Locate the cell with the specified text and output its [X, Y] center coordinate. 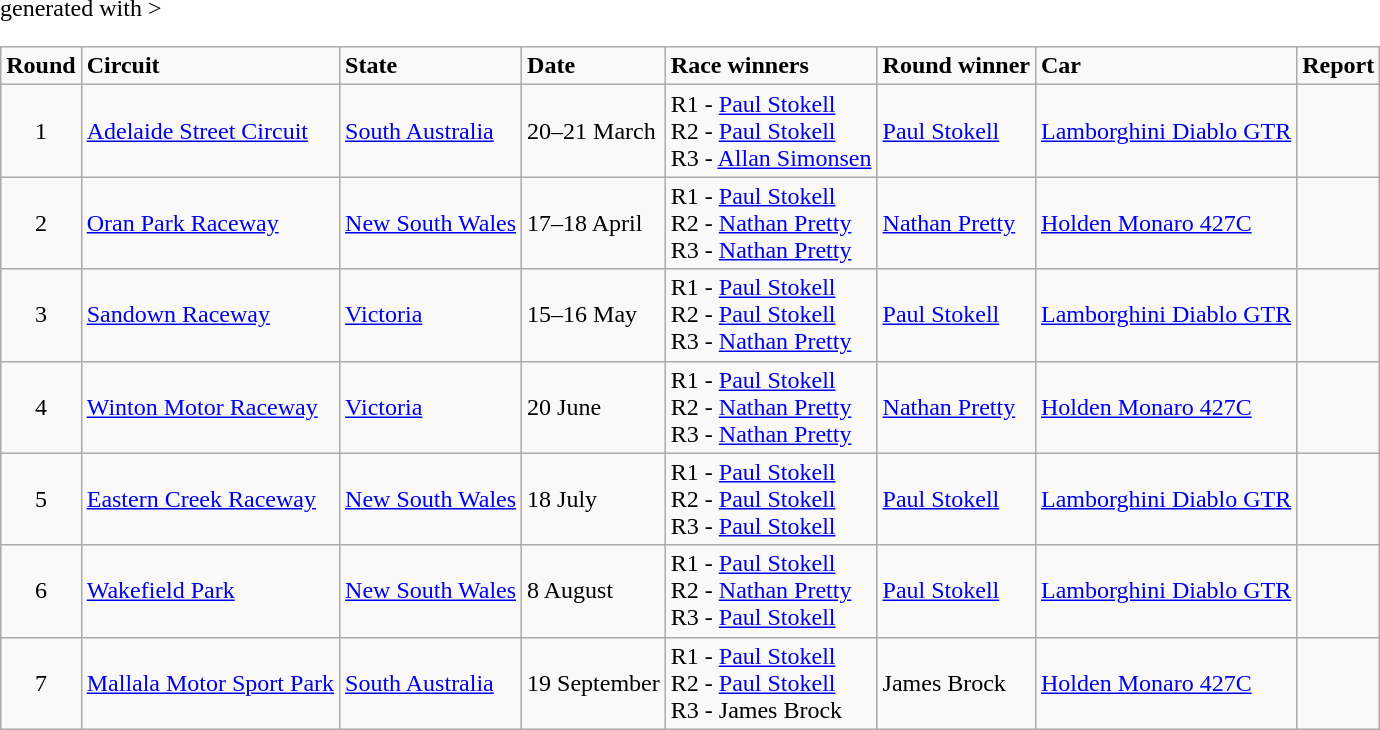
20–21 March [594, 131]
Oran Park Raceway [210, 223]
8 August [594, 591]
State [431, 66]
17–18 April [594, 223]
4 [41, 407]
15–16 May [594, 315]
3 [41, 315]
Circuit [210, 66]
7 [41, 683]
Adelaide Street Circuit [210, 131]
R1 - Paul Stokell R2 - Paul Stokell R3 - Allan Simonsen [771, 131]
18 July [594, 499]
19 September [594, 683]
5 [41, 499]
R1 - Paul Stokell R2 - Paul Stokell R3 - James Brock [771, 683]
James Brock [956, 683]
R1 - Paul Stokell R2 - Paul Stokell R3 - Nathan Pretty [771, 315]
Race winners [771, 66]
R1 - Paul Stokell R2 - Paul Stokell R3 - Paul Stokell [771, 499]
Eastern Creek Raceway [210, 499]
Sandown Raceway [210, 315]
Mallala Motor Sport Park [210, 683]
20 June [594, 407]
Report [1338, 66]
Car [1166, 66]
2 [41, 223]
Round winner [956, 66]
R1 - Paul Stokell R2 - Nathan Pretty R3 - Paul Stokell [771, 591]
Wakefield Park [210, 591]
Winton Motor Raceway [210, 407]
1 [41, 131]
6 [41, 591]
Date [594, 66]
Round [41, 66]
